Capture the cell that displays the provided text and extract its (X, Y) central coordinate. 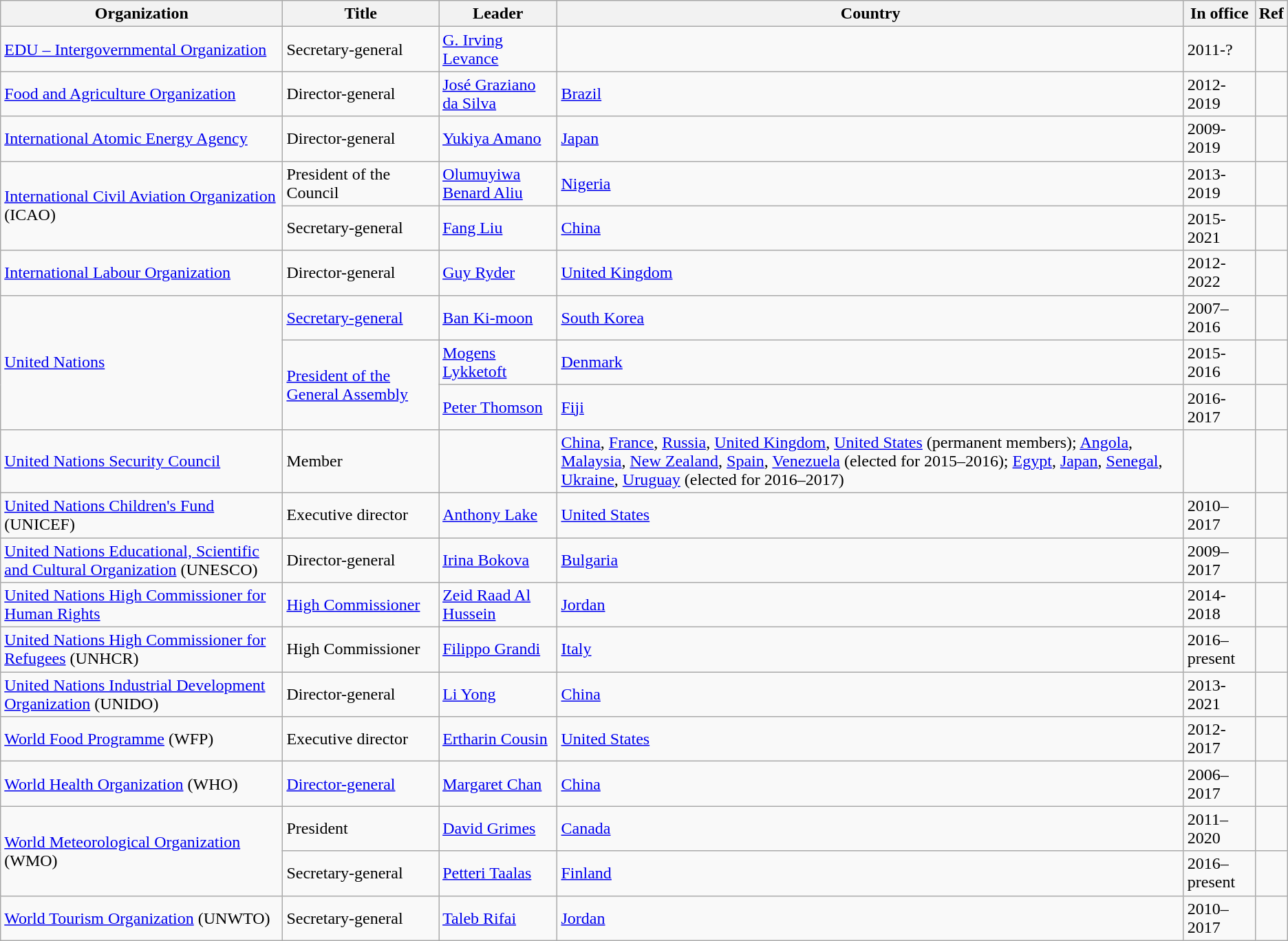
2016-2017 (1219, 407)
International Labour Organization (142, 272)
United Nations High Commissioner for Human Rights (142, 605)
United Nations Children's Fund (UNICEF) (142, 515)
Zeid Raad Al Hussein (498, 605)
Japan (870, 139)
G. Irving Levance (498, 50)
Ban Ki-moon (498, 318)
United Nations Educational, Scientific and Cultural Organization (UNESCO) (142, 560)
United Kingdom (870, 272)
Denmark (870, 362)
United Nations Security Council (142, 461)
Brazil (870, 94)
Organization (142, 14)
2011-? (1219, 50)
Fiji (870, 407)
2011–2020 (1219, 828)
Bulgaria (870, 560)
Filippo Grandi (498, 649)
President of the Council (361, 183)
Finland (870, 874)
Anthony Lake (498, 515)
EDU – Intergovernmental Organization (142, 50)
President of the General Assembly (361, 385)
Ref (1271, 14)
2012-2017 (1219, 739)
Food and Agriculture Organization (142, 94)
2015-2016 (1219, 362)
Fang Liu (498, 228)
Peter Thomson (498, 407)
South Korea (870, 318)
World Meteorological Organization (WMO) (142, 851)
Yukiya Amano (498, 139)
Taleb Rifai (498, 918)
Margaret Chan (498, 784)
2012-2022 (1219, 272)
Leader (498, 14)
2014-2018 (1219, 605)
David Grimes (498, 828)
2012-2019 (1219, 94)
Member (361, 461)
Li Yong (498, 695)
United Nations Industrial Development Organization (UNIDO) (142, 695)
World Tourism Organization (UNWTO) (142, 918)
Title (361, 14)
World Health Organization (WHO) (142, 784)
International Civil Aviation Organization (ICAO) (142, 206)
Olumuyiwa Benard Aliu (498, 183)
2009-2019 (1219, 139)
In office (1219, 14)
Mogens Lykketoft (498, 362)
Petteri Taalas (498, 874)
Italy (870, 649)
World Food Programme (WFP) (142, 739)
José Graziano da Silva (498, 94)
2015-2021 (1219, 228)
2013-2019 (1219, 183)
Ertharin Cousin (498, 739)
International Atomic Energy Agency (142, 139)
Nigeria (870, 183)
United Nations High Commissioner for Refugees (UNHCR) (142, 649)
2009–2017 (1219, 560)
2013-2021 (1219, 695)
Country (870, 14)
Irina Bokova (498, 560)
2007–2016 (1219, 318)
United Nations (142, 362)
Guy Ryder (498, 272)
2006–2017 (1219, 784)
Canada (870, 828)
President (361, 828)
